Find where the given text appears and provide that cell's center as [X, Y] coordinate. 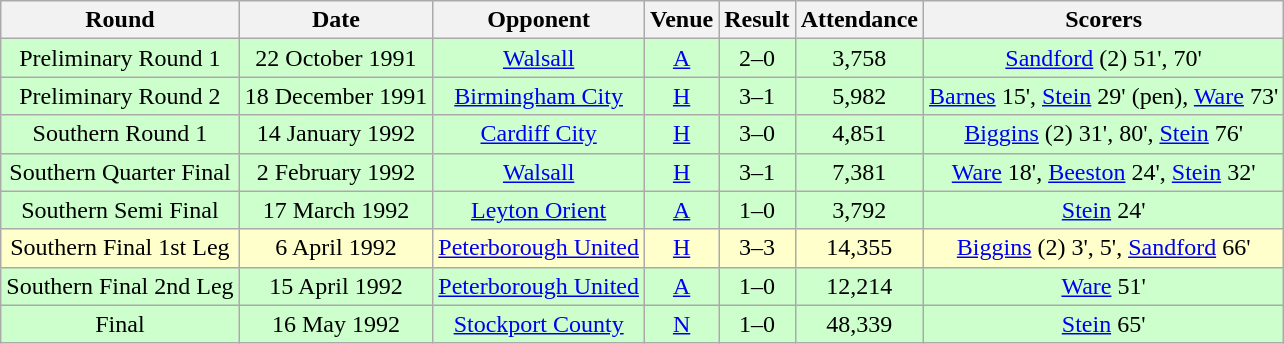
16 May 1992 [336, 324]
18 December 1991 [336, 96]
Date [336, 20]
Round [120, 20]
Ware 18', Beeston 24', Stein 32' [1103, 172]
17 March 1992 [336, 210]
Stein 65' [1103, 324]
Final [120, 324]
Southern Round 1 [120, 134]
3–0 [757, 134]
3,792 [859, 210]
14 January 1992 [336, 134]
N [681, 324]
Attendance [859, 20]
Biggins (2) 3', 5', Sandford 66' [1103, 248]
Southern Final 1st Leg [120, 248]
Biggins (2) 31', 80', Stein 76' [1103, 134]
4,851 [859, 134]
14,355 [859, 248]
Southern Semi Final [120, 210]
3,758 [859, 58]
Barnes 15', Stein 29' (pen), Ware 73' [1103, 96]
Preliminary Round 1 [120, 58]
22 October 1991 [336, 58]
6 April 1992 [336, 248]
Stockport County [539, 324]
2 February 1992 [336, 172]
Leyton Orient [539, 210]
48,339 [859, 324]
Southern Final 2nd Leg [120, 286]
Stein 24' [1103, 210]
7,381 [859, 172]
Venue [681, 20]
Preliminary Round 2 [120, 96]
5,982 [859, 96]
2–0 [757, 58]
Scorers [1103, 20]
Ware 51' [1103, 286]
Southern Quarter Final [120, 172]
Sandford (2) 51', 70' [1103, 58]
12,214 [859, 286]
Cardiff City [539, 134]
Result [757, 20]
Birmingham City [539, 96]
15 April 1992 [336, 286]
3–3 [757, 248]
Opponent [539, 20]
